From the cell containing the given text, extract its center point as [X, Y] coordinate. 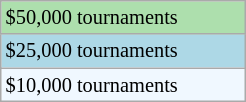
$25,000 tournaments [124, 51]
$10,000 tournaments [124, 85]
$50,000 tournaments [124, 17]
